Locate the cell with the specified text and output its [x, y] center coordinate. 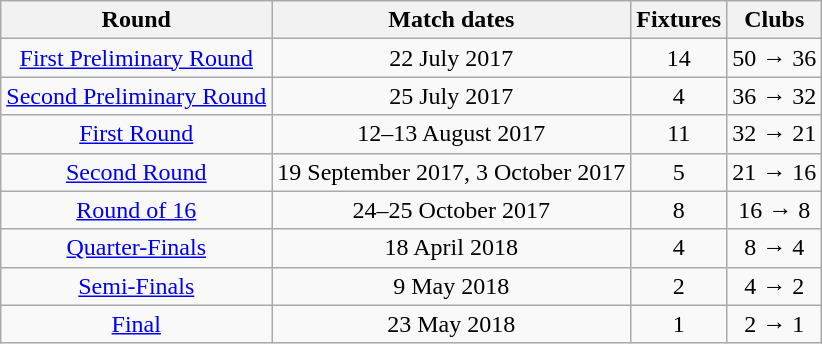
2 [679, 286]
Round of 16 [136, 210]
Second Preliminary Round [136, 96]
Round [136, 20]
First Preliminary Round [136, 58]
Semi-Finals [136, 286]
8 → 4 [774, 248]
18 April 2018 [452, 248]
50 → 36 [774, 58]
5 [679, 172]
4 → 2 [774, 286]
Clubs [774, 20]
22 July 2017 [452, 58]
11 [679, 134]
2 → 1 [774, 324]
1 [679, 324]
12–13 August 2017 [452, 134]
Fixtures [679, 20]
8 [679, 210]
32 → 21 [774, 134]
21 → 16 [774, 172]
24–25 October 2017 [452, 210]
19 September 2017, 3 October 2017 [452, 172]
Second Round [136, 172]
Quarter-Finals [136, 248]
14 [679, 58]
25 July 2017 [452, 96]
16 → 8 [774, 210]
9 May 2018 [452, 286]
Match dates [452, 20]
First Round [136, 134]
Final [136, 324]
36 → 32 [774, 96]
23 May 2018 [452, 324]
